Locate the cell with the specified text and output its [X, Y] center coordinate. 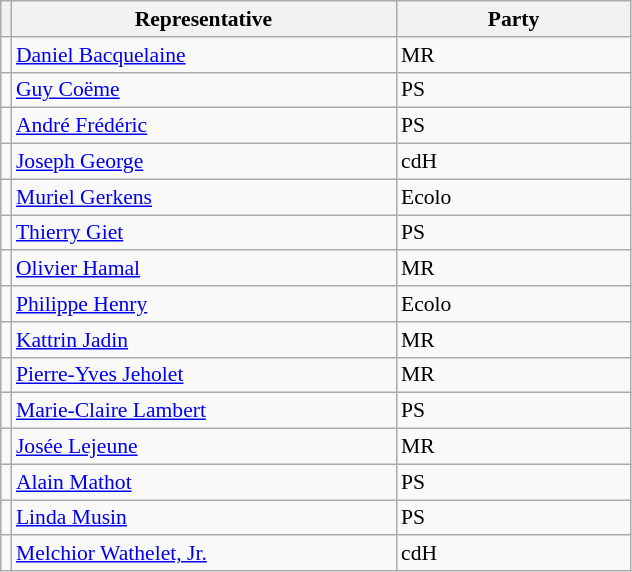
Daniel Bacquelaine [204, 55]
Pierre-Yves Jeholet [204, 375]
Melchior Wathelet, Jr. [204, 554]
Representative [204, 19]
Guy Coëme [204, 90]
Alain Mathot [204, 482]
Olivier Hamal [204, 269]
Thierry Giet [204, 233]
André Frédéric [204, 126]
Marie-Claire Lambert [204, 411]
Kattrin Jadin [204, 340]
Philippe Henry [204, 304]
Josée Lejeune [204, 447]
Linda Musin [204, 518]
Joseph George [204, 162]
Muriel Gerkens [204, 197]
Party [514, 19]
